Pinpoint the cell where the given text exists, returning its (x, y) midpoint coordinate. 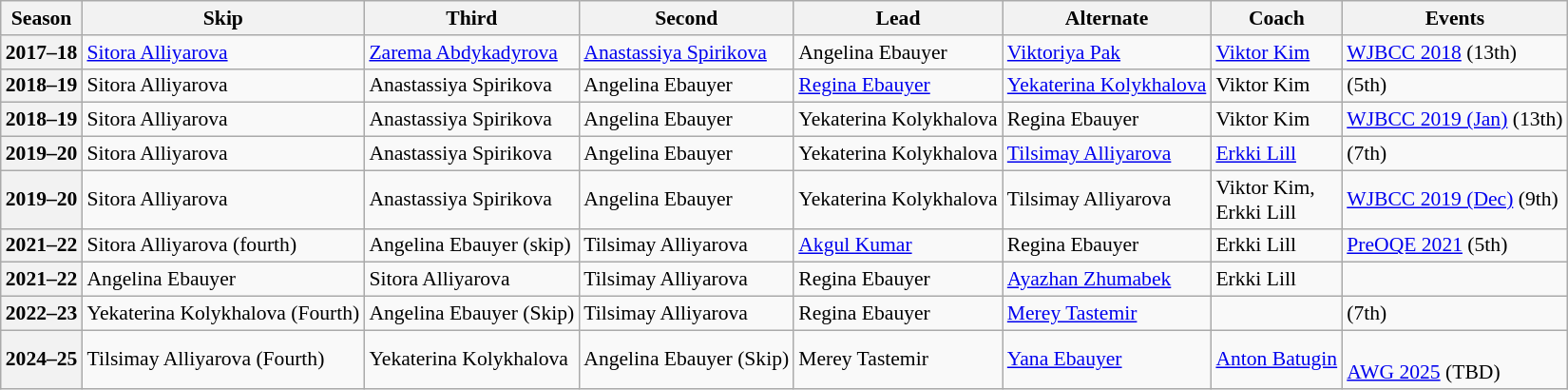
Lead (898, 18)
Coach (1276, 18)
Yana Ebauyer (1107, 360)
Yekaterina Kolykhalova (Fourth) (222, 314)
Sitora Alliyarova (fourth) (222, 245)
2022–23 (42, 314)
PreOQE 2021 (5th) (1454, 245)
Viktor Kim,Erkki Lill (1276, 200)
Anton Batugin (1276, 360)
Alternate (1107, 18)
2024–25 (42, 360)
Tilsimay Alliyarova (Fourth) (222, 360)
Skip (222, 18)
2017–18 (42, 52)
Ayazhan Zhumabek (1107, 280)
(5th) (1454, 86)
Second (686, 18)
Third (471, 18)
Events (1454, 18)
Viktoriya Pak (1107, 52)
WJBCC 2018 (13th) (1454, 52)
Zarema Abdykadyrova (471, 52)
WJBCC 2019 (Jan) (13th) (1454, 120)
AWG 2025 (TBD) (1454, 360)
WJBCC 2019 (Dec) (9th) (1454, 200)
Angelina Ebauyer (skip) (471, 245)
Akgul Kumar (898, 245)
Season (42, 18)
